For the text-containing cell, return its midpoint in [x, y] coordinate format. 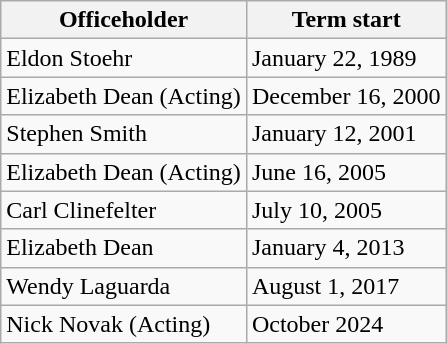
Officeholder [124, 20]
Term start [346, 20]
Elizabeth Dean [124, 248]
Stephen Smith [124, 134]
August 1, 2017 [346, 286]
Nick Novak (Acting) [124, 324]
Carl Clinefelter [124, 210]
Wendy Laguarda [124, 286]
October 2024 [346, 324]
December 16, 2000 [346, 96]
July 10, 2005 [346, 210]
January 22, 1989 [346, 58]
January 12, 2001 [346, 134]
January 4, 2013 [346, 248]
Eldon Stoehr [124, 58]
June 16, 2005 [346, 172]
